Return the (x, y) coordinate for the center point of the cell that contains the specified text.  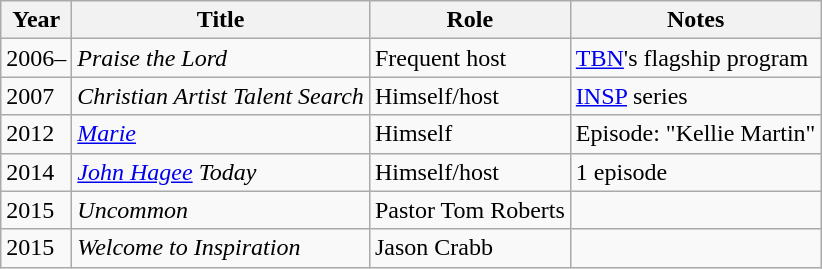
TBN's flagship program (696, 58)
Role (470, 20)
Notes (696, 20)
John Hagee Today (221, 172)
Episode: "Kellie Martin" (696, 134)
Marie (221, 134)
Christian Artist Talent Search (221, 96)
2012 (36, 134)
Jason Crabb (470, 248)
Himself (470, 134)
2007 (36, 96)
2014 (36, 172)
Year (36, 20)
1 episode (696, 172)
Title (221, 20)
Welcome to Inspiration (221, 248)
Frequent host (470, 58)
Praise the Lord (221, 58)
Uncommon (221, 210)
INSP series (696, 96)
2006– (36, 58)
Pastor Tom Roberts (470, 210)
